Detect which cell encompasses the target text, then output its (x, y) center coordinate. 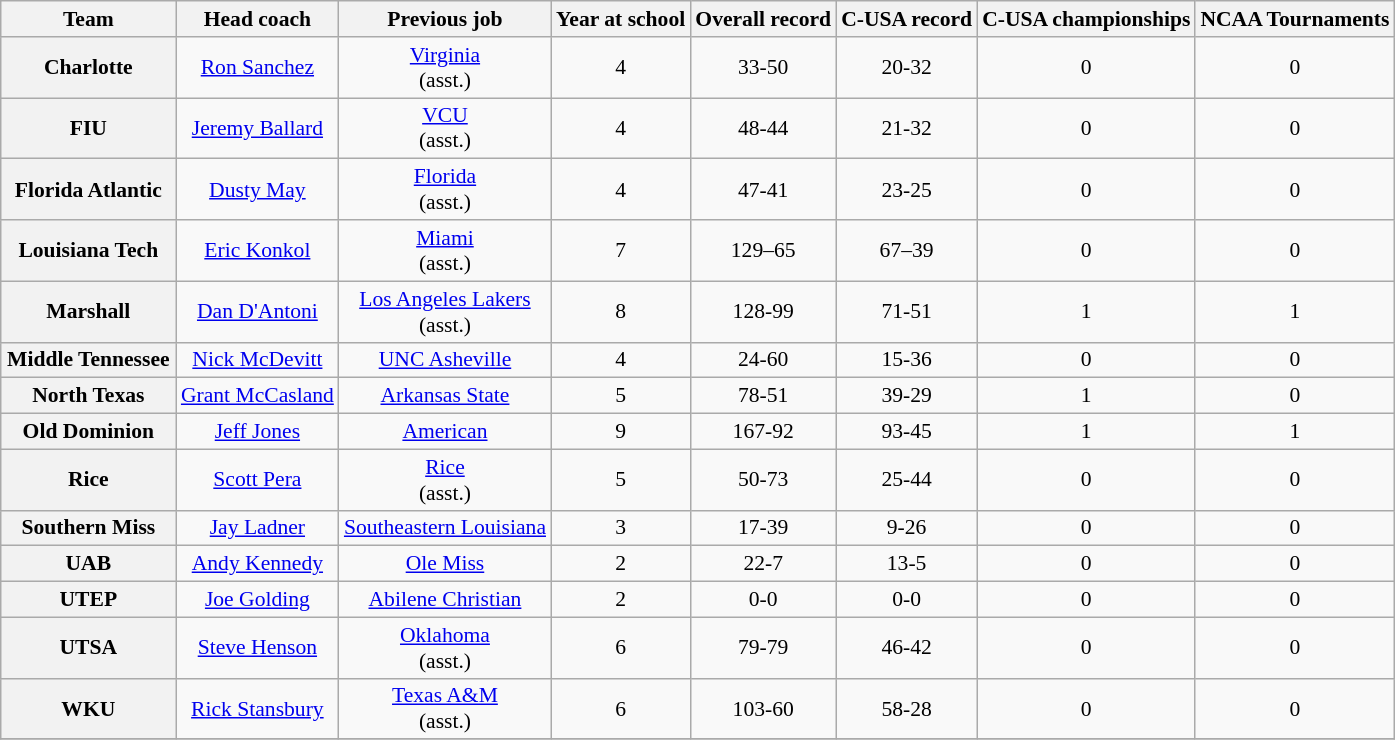
WKU (88, 708)
Jay Ladner (258, 528)
129–65 (763, 250)
Head coach (258, 19)
Year at school (620, 19)
22-7 (763, 564)
58-28 (906, 708)
33-50 (763, 68)
Ron Sanchez (258, 68)
25-44 (906, 480)
48-44 (763, 128)
50-73 (763, 480)
Rice(asst.) (445, 480)
C-USA record (906, 19)
78-51 (763, 396)
Steve Henson (258, 648)
Team (88, 19)
93-45 (906, 432)
7 (620, 250)
9 (620, 432)
23-25 (906, 190)
128-99 (763, 312)
Florida(asst.) (445, 190)
Jeremy Ballard (258, 128)
Arkansas State (445, 396)
Rick Stansbury (258, 708)
Louisiana Tech (88, 250)
3 (620, 528)
24-60 (763, 360)
39-29 (906, 396)
C-USA championships (1086, 19)
Ole Miss (445, 564)
103-60 (763, 708)
UNC Asheville (445, 360)
15-36 (906, 360)
21-32 (906, 128)
13-5 (906, 564)
Virginia(asst.) (445, 68)
Middle Tennessee (88, 360)
Grant McCasland (258, 396)
9-26 (906, 528)
Andy Kennedy (258, 564)
71-51 (906, 312)
46-42 (906, 648)
Oklahoma(asst.) (445, 648)
American (445, 432)
UAB (88, 564)
Los Angeles Lakers(asst.) (445, 312)
Florida Atlantic (88, 190)
North Texas (88, 396)
Marshall (88, 312)
79-79 (763, 648)
UTEP (88, 600)
20-32 (906, 68)
Joe Golding (258, 600)
Southern Miss (88, 528)
167-92 (763, 432)
Previous job (445, 19)
Texas A&M(asst.) (445, 708)
Rice (88, 480)
Abilene Christian (445, 600)
VCU(asst.) (445, 128)
Nick McDevitt (258, 360)
Jeff Jones (258, 432)
NCAA Tournaments (1294, 19)
47-41 (763, 190)
Overall record (763, 19)
Scott Pera (258, 480)
Dan D'Antoni (258, 312)
Miami(asst.) (445, 250)
UTSA (88, 648)
17-39 (763, 528)
FIU (88, 128)
Dusty May (258, 190)
8 (620, 312)
Eric Konkol (258, 250)
Charlotte (88, 68)
Southeastern Louisiana (445, 528)
Old Dominion (88, 432)
67–39 (906, 250)
